Find where the given text appears and provide that cell's center as (x, y) coordinate. 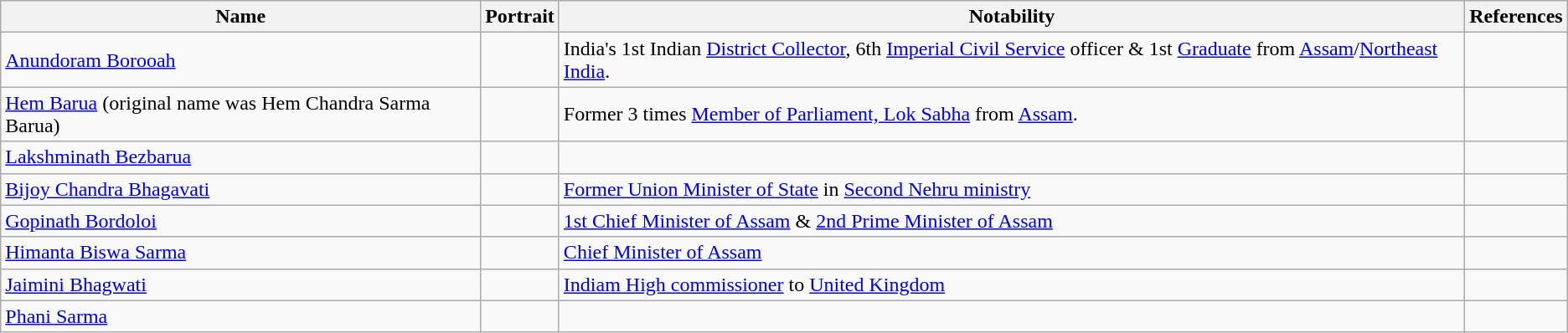
1st Chief Minister of Assam & 2nd Prime Minister of Assam (1012, 221)
Former 3 times Member of Parliament, Lok Sabha from Assam. (1012, 114)
Name (241, 17)
Himanta Biswa Sarma (241, 253)
Lakshminath Bezbarua (241, 157)
Former Union Minister of State in Second Nehru ministry (1012, 189)
References (1516, 17)
Jaimini Bhagwati (241, 284)
Phani Sarma (241, 316)
Bijoy Chandra Bhagavati (241, 189)
Chief Minister of Assam (1012, 253)
Notability (1012, 17)
Gopinath Bordoloi (241, 221)
Indiam High commissioner to United Kingdom (1012, 284)
India's 1st Indian District Collector, 6th Imperial Civil Service officer & 1st Graduate from Assam/Northeast India. (1012, 60)
Anundoram Borooah (241, 60)
Hem Barua (original name was Hem Chandra Sarma Barua) (241, 114)
Portrait (520, 17)
